For the text-containing cell, return its midpoint in (X, Y) coordinate format. 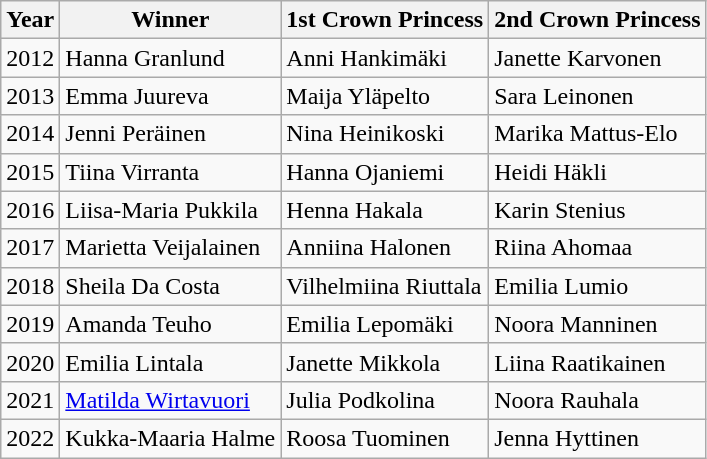
Liisa-Maria Pukkila (170, 210)
2016 (30, 210)
Anniina Halonen (385, 248)
Year (30, 20)
Janette Karvonen (598, 58)
Sara Leinonen (598, 96)
Tiina Virranta (170, 172)
Jenni Peräinen (170, 134)
Vilhelmiina Riuttala (385, 286)
2018 (30, 286)
Anni Hankimäki (385, 58)
Julia Podkolina (385, 400)
Amanda Teuho (170, 324)
Marietta Veijalainen (170, 248)
Matilda Wirtavuori (170, 400)
Marika Mattus-Elo (598, 134)
Noora Rauhala (598, 400)
2019 (30, 324)
2013 (30, 96)
Roosa Tuominen (385, 438)
Jenna Hyttinen (598, 438)
Nina Heinikoski (385, 134)
Henna Hakala (385, 210)
Maija Yläpelto (385, 96)
Emilia Lumio (598, 286)
Hanna Granlund (170, 58)
Emilia Lepomäki (385, 324)
Karin Stenius (598, 210)
2017 (30, 248)
Noora Manninen (598, 324)
Kukka-Maaria Halme (170, 438)
2012 (30, 58)
2014 (30, 134)
2015 (30, 172)
1st Crown Princess (385, 20)
Winner (170, 20)
Hanna Ojaniemi (385, 172)
2021 (30, 400)
Emilia Lintala (170, 362)
Sheila Da Costa (170, 286)
2020 (30, 362)
Janette Mikkola (385, 362)
Heidi Häkli (598, 172)
2nd Crown Princess (598, 20)
Riina Ahomaa (598, 248)
Liina Raatikainen (598, 362)
Emma Juureva (170, 96)
2022 (30, 438)
